Scan for the cell matching the given text and deliver its (X, Y) coordinate at center. 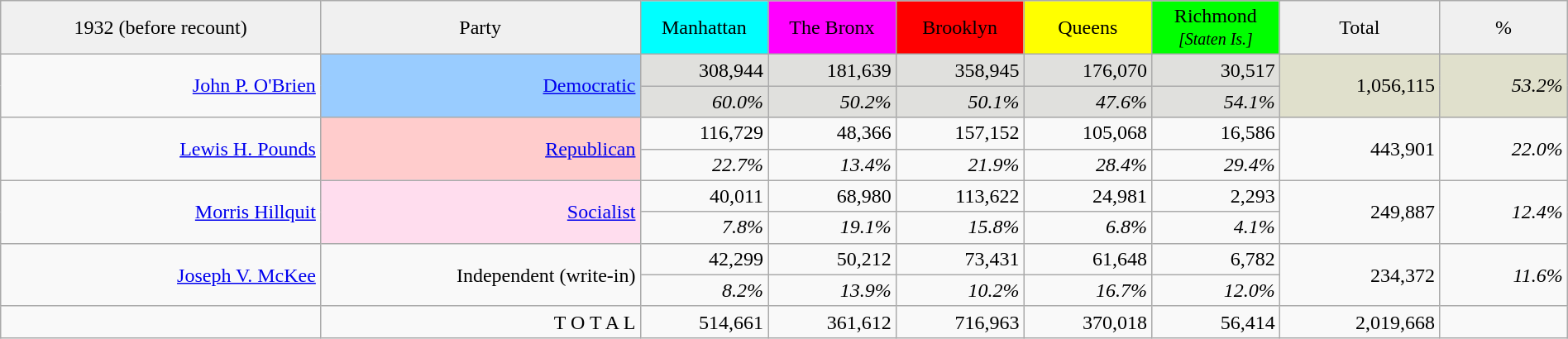
The Bronx (832, 28)
370,018 (1088, 322)
176,070 (1088, 70)
358,945 (959, 70)
11.6% (1503, 275)
Joseph V. McKee (160, 275)
30,517 (1216, 70)
Manhattan (705, 28)
2,019,668 (1360, 322)
Republican (480, 149)
40,011 (705, 196)
181,639 (832, 70)
Queens (1088, 28)
21.9% (959, 165)
50.1% (959, 102)
157,152 (959, 133)
53.2% (1503, 86)
10.2% (959, 290)
13.4% (832, 165)
54.1% (1216, 102)
Independent (write-in) (480, 275)
48,366 (832, 133)
716,963 (959, 322)
113,622 (959, 196)
19.1% (832, 227)
Total (1360, 28)
249,887 (1360, 212)
T O T A L (480, 322)
73,431 (959, 259)
29.4% (1216, 165)
7.8% (705, 227)
56,414 (1216, 322)
12.0% (1216, 290)
116,729 (705, 133)
Socialist (480, 212)
22.7% (705, 165)
Party (480, 28)
16.7% (1088, 290)
Richmond [Staten Is.] (1216, 28)
1,056,115 (1360, 86)
Lewis H. Pounds (160, 149)
47.6% (1088, 102)
Brooklyn (959, 28)
50,212 (832, 259)
105,068 (1088, 133)
50.2% (832, 102)
443,901 (1360, 149)
Democratic (480, 86)
60.0% (705, 102)
% (1503, 28)
John P. O'Brien (160, 86)
42,299 (705, 259)
308,944 (705, 70)
2,293 (1216, 196)
61,648 (1088, 259)
68,980 (832, 196)
4.1% (1216, 227)
16,586 (1216, 133)
22.0% (1503, 149)
361,612 (832, 322)
6,782 (1216, 259)
1932 (before recount) (160, 28)
234,372 (1360, 275)
6.8% (1088, 227)
8.2% (705, 290)
13.9% (832, 290)
12.4% (1503, 212)
Morris Hillquit (160, 212)
15.8% (959, 227)
514,661 (705, 322)
24,981 (1088, 196)
28.4% (1088, 165)
